Extract the [x, y] coordinate from the center of the cell holding the provided text.  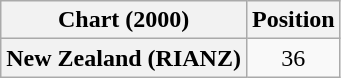
Position [293, 20]
Chart (2000) [124, 20]
36 [293, 58]
New Zealand (RIANZ) [124, 58]
